Determine the [x, y] coordinate at the center of the cell enclosing the given text.  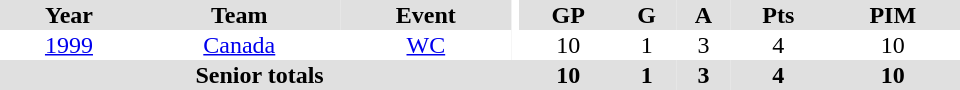
Event [426, 15]
PIM [893, 15]
Canada [240, 45]
Team [240, 15]
Pts [778, 15]
WC [426, 45]
1999 [69, 45]
A [704, 15]
Senior totals [260, 75]
GP [568, 15]
G [646, 15]
Year [69, 15]
